For the text-containing cell, return its midpoint in (X, Y) coordinate format. 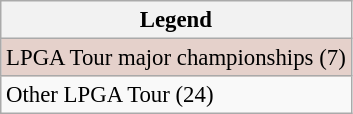
Legend (176, 20)
LPGA Tour major championships (7) (176, 58)
Other LPGA Tour (24) (176, 95)
